Extract the [X, Y] coordinate from the center of the cell holding the provided text.  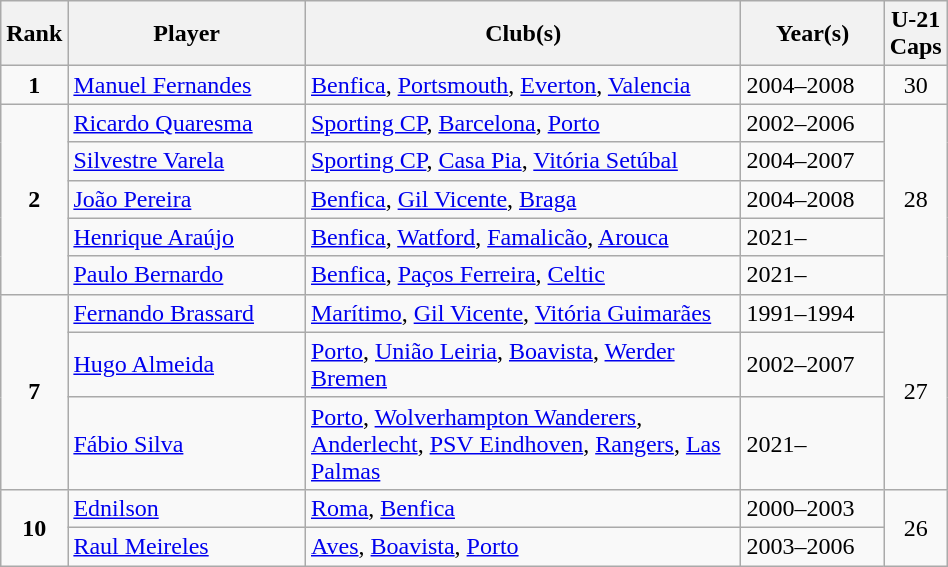
Ricardo Quaresma [187, 123]
2002–2007 [812, 364]
30 [916, 85]
26 [916, 527]
2003–2006 [812, 546]
Manuel Fernandes [187, 85]
João Pereira [187, 199]
Benfica, Gil Vicente, Braga [522, 199]
1 [34, 85]
Raul Meireles [187, 546]
Year(s) [812, 34]
28 [916, 199]
Aves, Boavista, Porto [522, 546]
Sporting CP, Casa Pia, Vitória Setúbal [522, 161]
Marítimo, Gil Vicente, Vitória Guimarães [522, 313]
Roma, Benfica [522, 508]
2002–2006 [812, 123]
7 [34, 392]
2004–2007 [812, 161]
Benfica, Portsmouth, Everton, Valencia [522, 85]
10 [34, 527]
Sporting CP, Barcelona, Porto [522, 123]
27 [916, 392]
Hugo Almeida [187, 364]
Porto, União Leiria, Boavista, Werder Bremen [522, 364]
Rank [34, 34]
Paulo Bernardo [187, 275]
Ednilson [187, 508]
Henrique Araújo [187, 237]
1991–1994 [812, 313]
Benfica, Paços Ferreira, Celtic [522, 275]
Silvestre Varela [187, 161]
2 [34, 199]
Porto, Wolverhampton Wanderers, Anderlecht, PSV Eindhoven, Rangers, Las Palmas [522, 443]
Fábio Silva [187, 443]
Fernando Brassard [187, 313]
U-21 Caps [916, 34]
2000–2003 [812, 508]
Player [187, 34]
Club(s) [522, 34]
Benfica, Watford, Famalicão, Arouca [522, 237]
